Return the [X, Y] coordinate for the center point of the cell that contains the specified text.  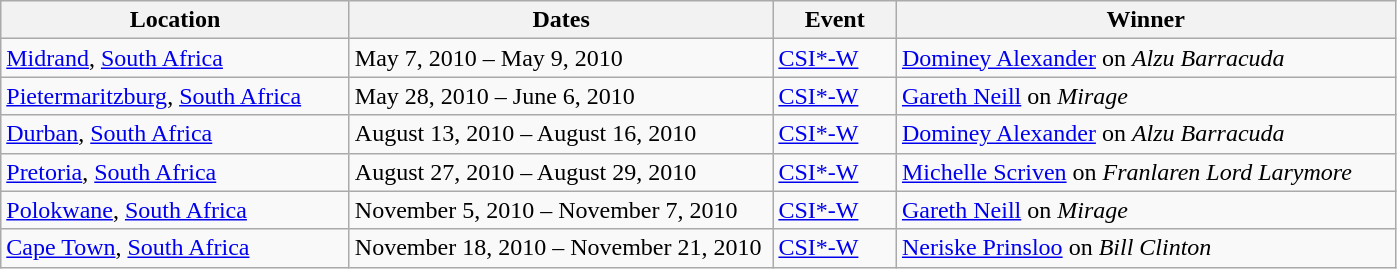
Neriske Prinsloo on Bill Clinton [1146, 248]
Midrand, South Africa [176, 58]
May 28, 2010 – June 6, 2010 [561, 96]
Location [176, 20]
Michelle Scriven on Franlaren Lord Larymore [1146, 172]
Cape Town, South Africa [176, 248]
August 27, 2010 – August 29, 2010 [561, 172]
May 7, 2010 – May 9, 2010 [561, 58]
August 13, 2010 – August 16, 2010 [561, 134]
Winner [1146, 20]
Event [835, 20]
November 5, 2010 – November 7, 2010 [561, 210]
Pietermaritzburg, South Africa [176, 96]
Dates [561, 20]
Durban, South Africa [176, 134]
Polokwane, South Africa [176, 210]
November 18, 2010 – November 21, 2010 [561, 248]
Pretoria, South Africa [176, 172]
